For the text-containing cell, return its midpoint in (x, y) coordinate format. 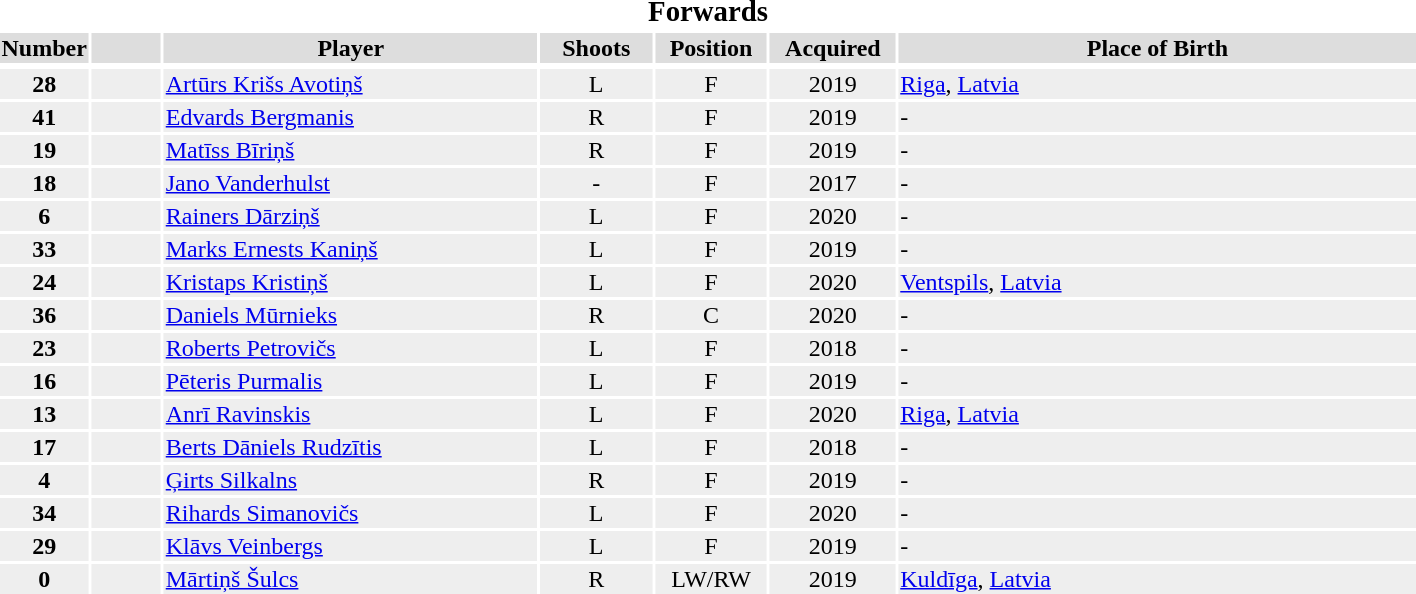
Anrī Ravinskis (350, 414)
41 (44, 117)
Ģirts Silkalns (350, 480)
Number (44, 48)
Daniels Mūrnieks (350, 315)
Rihards Simanovičs (350, 513)
Jano Vanderhulst (350, 183)
Acquired (833, 48)
Shoots (596, 48)
Position (711, 48)
28 (44, 84)
Mārtiņš Šulcs (350, 579)
Rainers Dārziņš (350, 216)
19 (44, 150)
LW/RW (711, 579)
16 (44, 381)
13 (44, 414)
Kuldīga, Latvia (1158, 579)
Klāvs Veinbergs (350, 546)
Roberts Petrovičs (350, 348)
Edvards Bergmanis (350, 117)
Berts Dāniels Rudzītis (350, 447)
23 (44, 348)
C (711, 315)
Ventspils, Latvia (1158, 282)
Matīss Bīriņš (350, 150)
18 (44, 183)
6 (44, 216)
0 (44, 579)
36 (44, 315)
24 (44, 282)
Pēteris Purmalis (350, 381)
Artūrs Krišs Avotiņš (350, 84)
Place of Birth (1158, 48)
29 (44, 546)
34 (44, 513)
Player (350, 48)
4 (44, 480)
Kristaps Kristiņš (350, 282)
2017 (833, 183)
17 (44, 447)
Marks Ernests Kaniņš (350, 249)
33 (44, 249)
